Locate the cell with the specified text and output its [x, y] center coordinate. 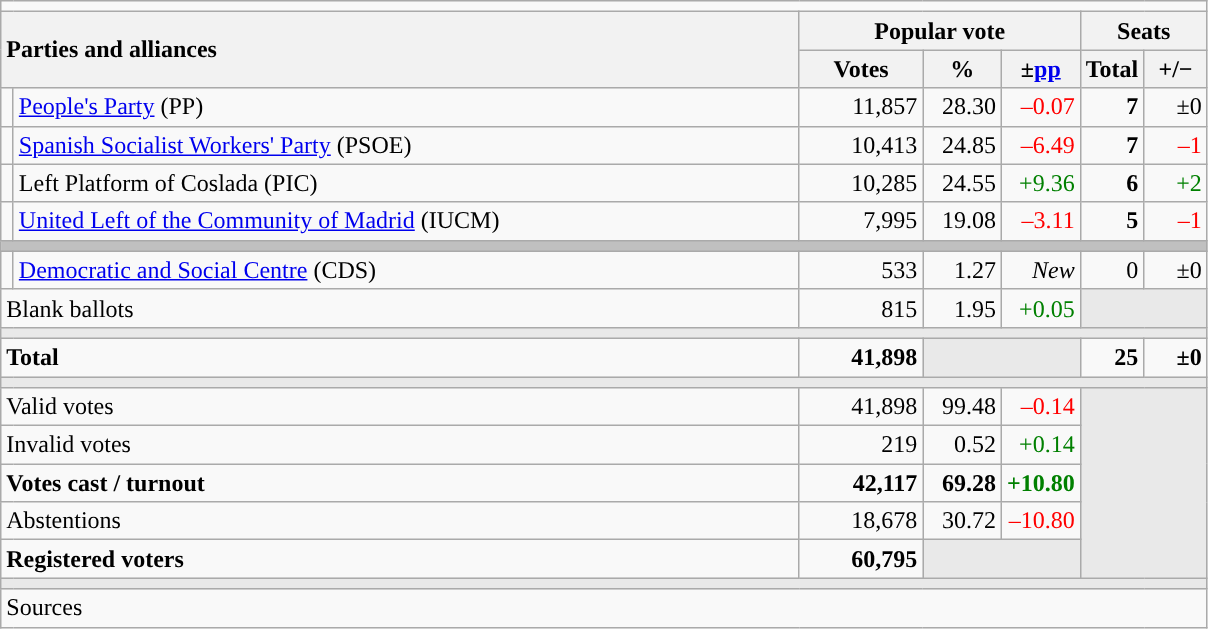
11,857 [861, 107]
–0.07 [1040, 107]
30.72 [962, 521]
Blank ballots [400, 308]
Valid votes [400, 407]
69.28 [962, 483]
0.52 [962, 445]
Parties and alliances [400, 50]
People's Party (PP) [406, 107]
0 [1112, 270]
1.95 [962, 308]
% [962, 69]
New [1040, 270]
Spanish Socialist Workers' Party (PSOE) [406, 145]
Democratic and Social Centre (CDS) [406, 270]
+2 [1176, 183]
+9.36 [1040, 183]
Invalid votes [400, 445]
7,995 [861, 221]
Votes cast / turnout [400, 483]
Registered voters [400, 559]
10,413 [861, 145]
219 [861, 445]
±pp [1040, 69]
99.48 [962, 407]
Popular vote [940, 31]
Abstentions [400, 521]
–0.14 [1040, 407]
–10.80 [1040, 521]
24.55 [962, 183]
–6.49 [1040, 145]
+0.14 [1040, 445]
24.85 [962, 145]
+/− [1176, 69]
10,285 [861, 183]
19.08 [962, 221]
Seats [1144, 31]
18,678 [861, 521]
+10.80 [1040, 483]
1.27 [962, 270]
Votes [861, 69]
Left Platform of Coslada (PIC) [406, 183]
6 [1112, 183]
United Left of the Community of Madrid (IUCM) [406, 221]
60,795 [861, 559]
25 [1112, 357]
5 [1112, 221]
533 [861, 270]
–3.11 [1040, 221]
42,117 [861, 483]
Sources [604, 608]
815 [861, 308]
+0.05 [1040, 308]
28.30 [962, 107]
